Return the [x, y] coordinate for the center point of the cell that contains the specified text.  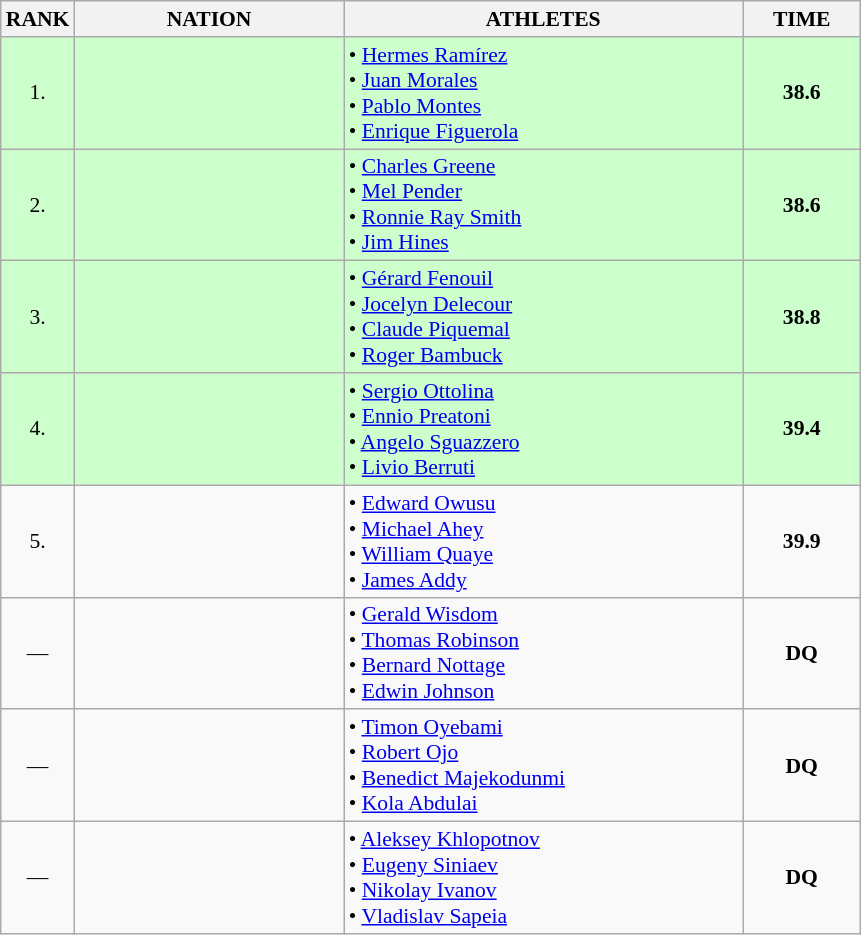
• Charles Greene• Mel Pender• Ronnie Ray Smith• Jim Hines [544, 205]
ATHLETES [544, 19]
• Gérard Fenouil• Jocelyn Delecour• Claude Piquemal• Roger Bambuck [544, 317]
4. [38, 429]
• Sergio Ottolina• Ennio Preatoni• Angelo Sguazzero• Livio Berruti [544, 429]
2. [38, 205]
RANK [38, 19]
• Timon Oyebami• Robert Ojo• Benedict Majekodunmi• Kola Abdulai [544, 766]
5. [38, 541]
39.4 [802, 429]
TIME [802, 19]
• Hermes Ramírez• Juan Morales• Pablo Montes• Enrique Figuerola [544, 93]
• Aleksey Khlopotnov• Eugeny Siniaev• Nikolay Ivanov• Vladislav Sapeia [544, 878]
NATION [208, 19]
38.8 [802, 317]
3. [38, 317]
• Gerald Wisdom• Thomas Robinson• Bernard Nottage• Edwin Johnson [544, 653]
• Edward Owusu• Michael Ahey• William Quaye• James Addy [544, 541]
39.9 [802, 541]
1. [38, 93]
